Identify which cell holds the provided text, then report its (X, Y) central coordinate. 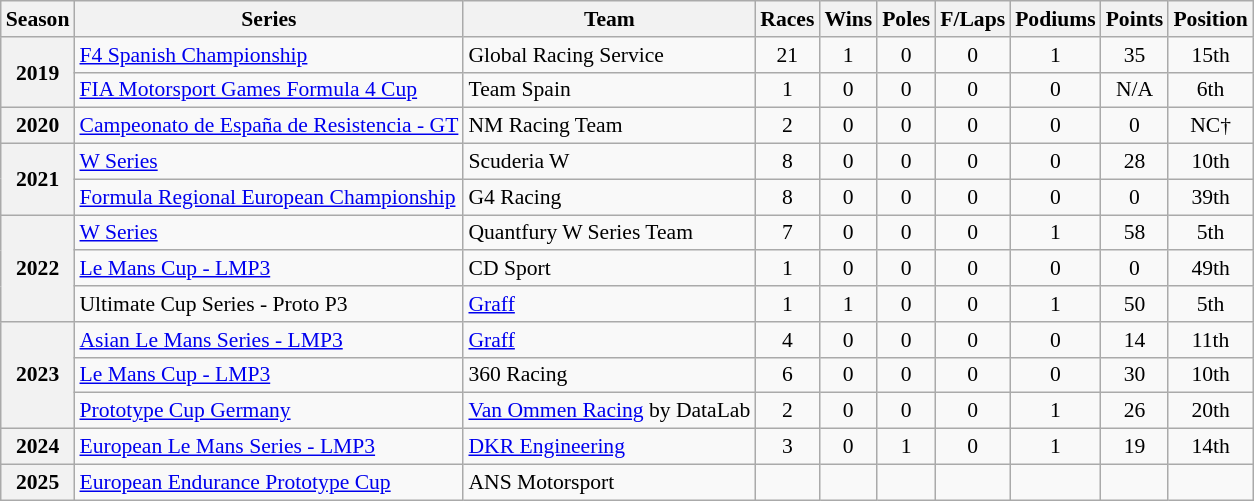
14th (1210, 447)
11th (1210, 340)
Position (1210, 19)
2020 (38, 126)
Asian Le Mans Series - LMP3 (268, 340)
14 (1135, 340)
6 (787, 375)
7 (787, 233)
European Le Mans Series - LMP3 (268, 447)
CD Sport (609, 269)
Prototype Cup Germany (268, 411)
Van Ommen Racing by DataLab (609, 411)
Podiums (1056, 19)
NC† (1210, 126)
39th (1210, 197)
FIA Motorsport Games Formula 4 Cup (268, 90)
NM Racing Team (609, 126)
Formula Regional European Championship (268, 197)
G4 Racing (609, 197)
DKR Engineering (609, 447)
Team Spain (609, 90)
Scuderia W (609, 162)
F4 Spanish Championship (268, 55)
European Endurance Prototype Cup (268, 482)
360 Racing (609, 375)
19 (1135, 447)
2022 (38, 268)
Poles (906, 19)
Series (268, 19)
28 (1135, 162)
3 (787, 447)
20th (1210, 411)
N/A (1135, 90)
Team (609, 19)
F/Laps (972, 19)
4 (787, 340)
50 (1135, 304)
Ultimate Cup Series - Proto P3 (268, 304)
2025 (38, 482)
Wins (848, 19)
Points (1135, 19)
6th (1210, 90)
ANS Motorsport (609, 482)
Races (787, 19)
49th (1210, 269)
Quantfury W Series Team (609, 233)
21 (787, 55)
15th (1210, 55)
2024 (38, 447)
Campeonato de España de Resistencia - GT (268, 126)
26 (1135, 411)
2021 (38, 180)
30 (1135, 375)
2023 (38, 376)
35 (1135, 55)
58 (1135, 233)
Season (38, 19)
2019 (38, 72)
Global Racing Service (609, 55)
